From the cell containing the given text, extract its center point as [X, Y] coordinate. 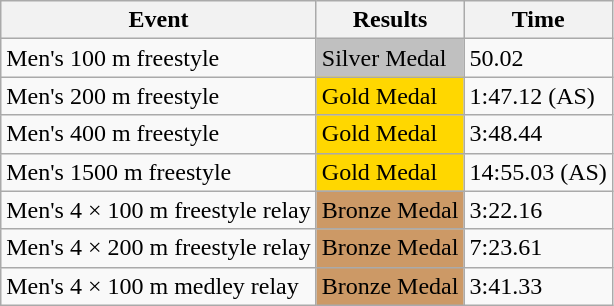
Men's 200 m freestyle [159, 96]
Men's 4 × 100 m medley relay [159, 286]
Men's 4 × 200 m freestyle relay [159, 248]
Time [538, 20]
14:55.03 (AS) [538, 172]
3:41.33 [538, 286]
3:48.44 [538, 134]
7:23.61 [538, 248]
Results [390, 20]
Men's 1500 m freestyle [159, 172]
Men's 100 m freestyle [159, 58]
Event [159, 20]
Silver Medal [390, 58]
Men's 4 × 100 m freestyle relay [159, 210]
50.02 [538, 58]
Men's 400 m freestyle [159, 134]
3:22.16 [538, 210]
1:47.12 (AS) [538, 96]
